Scan for the cell matching the given text and deliver its [X, Y] coordinate at center. 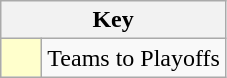
Key [114, 20]
Teams to Playoffs [134, 58]
